Locate the cell with the specified text and output its (X, Y) center coordinate. 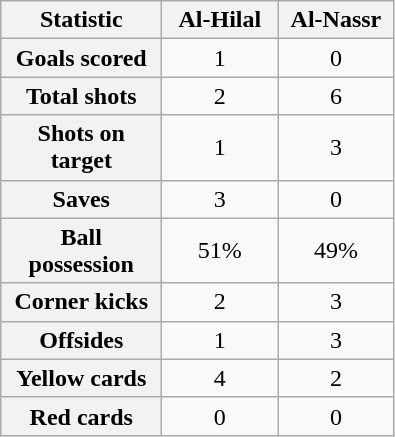
Ball possession (82, 250)
4 (220, 378)
Yellow cards (82, 378)
Offsides (82, 340)
Red cards (82, 416)
49% (336, 250)
Shots on target (82, 148)
Al-Nassr (336, 20)
Total shots (82, 96)
Goals scored (82, 58)
Al-Hilal (220, 20)
Statistic (82, 20)
51% (220, 250)
Corner kicks (82, 302)
6 (336, 96)
Saves (82, 199)
